Find where the given text appears and provide that cell's center as (X, Y) coordinate. 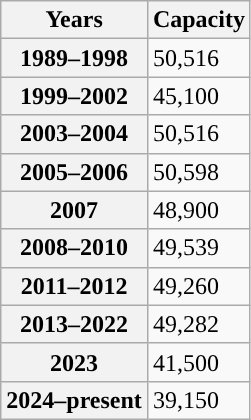
2007 (74, 210)
45,100 (198, 96)
2024–present (74, 400)
48,900 (198, 210)
Years (74, 20)
2013–2022 (74, 324)
2008–2010 (74, 248)
49,539 (198, 248)
2005–2006 (74, 172)
49,282 (198, 324)
50,598 (198, 172)
39,150 (198, 400)
41,500 (198, 362)
1999–2002 (74, 96)
49,260 (198, 286)
1989–1998 (74, 58)
2003–2004 (74, 134)
2011–2012 (74, 286)
Capacity (198, 20)
2023 (74, 362)
